Scan for the cell matching the given text and deliver its [x, y] coordinate at center. 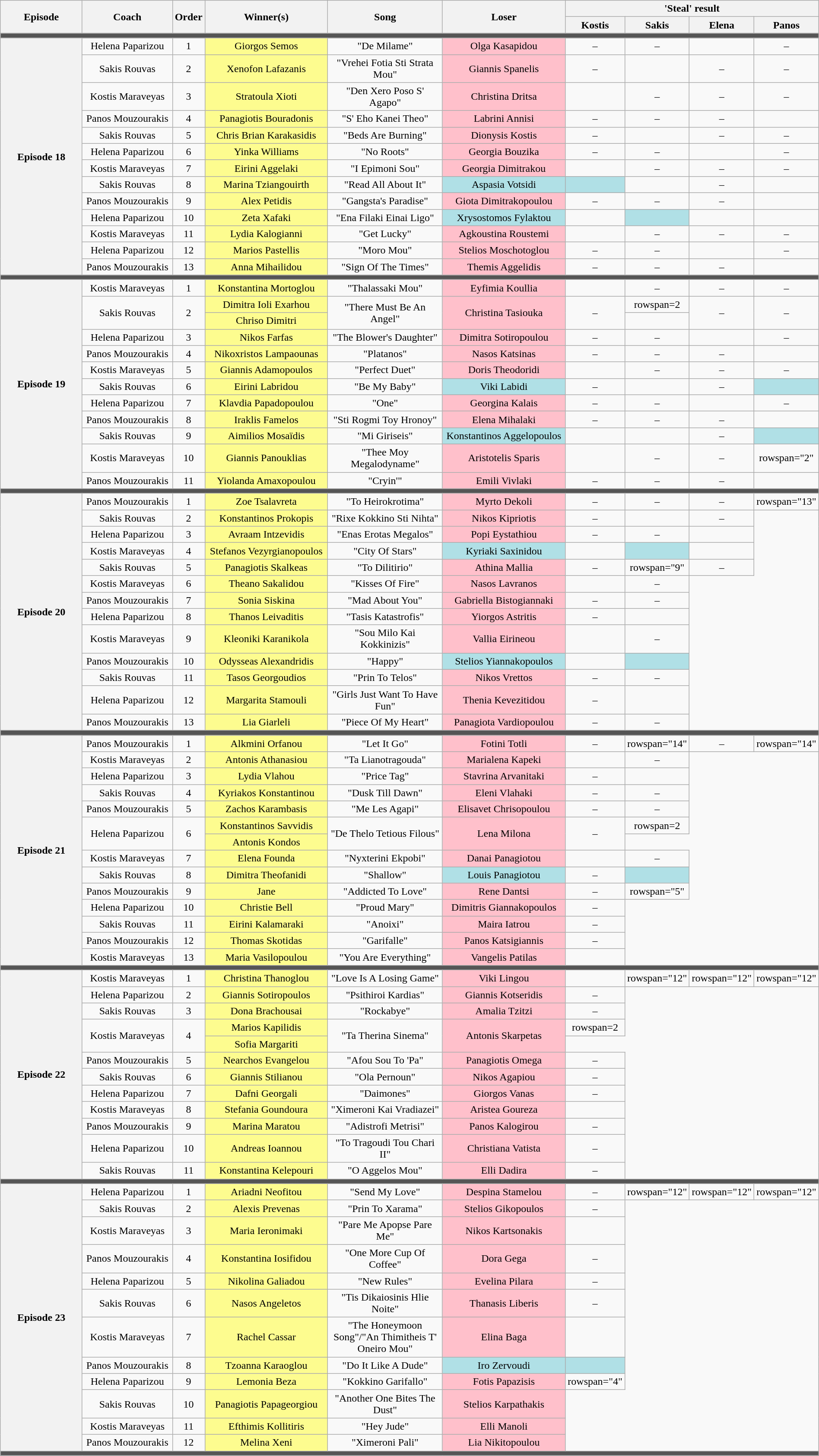
"Addicted To Love" [385, 891]
Kyriaki Saxinidou [504, 551]
Alkmini Orfanou [266, 743]
Episode 18 [41, 156]
Konstantinos Aggelopoulos [504, 436]
Elena Mihalaki [504, 419]
Viki Lingou [504, 978]
"One" [385, 403]
Georgia Bouzika [504, 152]
Aspasia Votsidi [504, 184]
Xenofon Lafazanis [266, 68]
Giota Dimitrakopoulou [504, 201]
"Kisses Of Fire" [385, 584]
"Ximeroni Pali" [385, 1443]
Thomas Skotidas [266, 940]
Tasos Georgoudios [266, 677]
Song [385, 17]
Kyriakos Konstantinou [266, 793]
Sofia Margariti [266, 1044]
"Rixe Kokkino Sti Nihta" [385, 518]
Kleoniki Karanikola [266, 639]
"Beds Are Burning" [385, 135]
"The Blower's Daughter" [385, 337]
"Read All About It" [385, 184]
"Moro Mou" [385, 250]
"S' Eho Kanei Theo" [385, 119]
Christie Bell [266, 908]
"Adistrofi Metrisi" [385, 1126]
Panagiotis Skalkeas [266, 567]
Zachos Karambasis [266, 809]
Antonis Skarpetas [504, 1036]
Maria Vasilopoulou [266, 957]
Odysseas Alexandridis [266, 661]
Eirini Labridou [266, 386]
"Piece Of My Heart" [385, 722]
Konstantina Iosifidou [266, 1258]
Panagiotis Papageorgiou [266, 1404]
Viki Labidi [504, 386]
Thanos Leivaditis [266, 617]
Elena Founda [266, 858]
Stelios Gikopoulos [504, 1208]
Winner(s) [266, 17]
"You Are Everything" [385, 957]
"Garifalle" [385, 940]
Dionysis Kostis [504, 135]
Episode 22 [41, 1074]
Elena [722, 25]
"De Milame" [385, 46]
Chriso Dimitri [266, 321]
Lia Nikitopoulou [504, 1443]
Evelina Pilara [504, 1281]
rowspan="13" [787, 502]
"Pare Me Apopse Pare Me" [385, 1231]
Antonis Kondos [266, 842]
Konstantinos Prokopis [266, 518]
Stelios Moschotoglou [504, 250]
Vallia Eirineou [504, 639]
Panos Kalogirou [504, 1126]
"Send My Love" [385, 1192]
Agkoustina Roustemi [504, 234]
"O Aggelos Mou" [385, 1171]
Aristotelis Sparis [504, 458]
Stelios Yiannakopoulos [504, 661]
Amalia Tzitzi [504, 1011]
"No Roots" [385, 152]
Andreas Ioannou [266, 1149]
"The Honeymoon Song"/"An Thimitheis T' Oneiro Mou" [385, 1337]
Emili Vivlaki [504, 481]
Margarita Stamouli [266, 700]
Olga Kasapidou [504, 46]
"Ola Pernoun" [385, 1077]
Maira Iatrou [504, 924]
Despina Stamelou [504, 1192]
"Ximeroni Kai Vradiazei" [385, 1110]
"Me Les Agapi" [385, 809]
"Be My Baby" [385, 386]
"Dusk Till Dawn" [385, 793]
"Thalassaki Mou" [385, 288]
Lia Giarleli [266, 722]
Danai Panagiotou [504, 858]
Themis Aggelidis [504, 267]
Dimitris Giannakopoulos [504, 908]
"Sti Rogmi Toy Hronoy" [385, 419]
Rene Dantsi [504, 891]
Stefania Goundoura [266, 1110]
Jane [266, 891]
Giannis Kotseridis [504, 994]
Lydia Vlahou [266, 776]
Chris Brian Karakasidis [266, 135]
"Love Is A Losing Game" [385, 978]
Elli Manoli [504, 1426]
Nikos Farfas [266, 337]
"Prin To Xarama" [385, 1208]
"To Dilitirio" [385, 567]
Giorgos Semos [266, 46]
"Afou Sou To 'Pa" [385, 1060]
Iraklis Famelos [266, 419]
Georgina Kalais [504, 403]
Alex Petidis [266, 201]
Eleni Vlahaki [504, 793]
"Do It Like A Dude" [385, 1365]
Yiorgos Astritis [504, 617]
rowspan="9" [657, 567]
Marina Maratou [266, 1126]
"Kokkino Garifallo" [385, 1382]
Eyfimia Koullia [504, 288]
Doris Theodoridi [504, 370]
"Sign Of The Times" [385, 267]
"City Of Stars" [385, 551]
Dora Gega [504, 1258]
Labrini Annisi [504, 119]
Tzoanna Karaoglou [266, 1365]
Dimitra Ioli Exarhou [266, 304]
Yinka Williams [266, 152]
"Platanos" [385, 354]
Rachel Cassar [266, 1337]
Popi Eystathiou [504, 535]
"Perfect Duet" [385, 370]
Nikos Kipriotis [504, 518]
Order [188, 17]
Christina Dritsa [504, 97]
"De Thelo Tetious Filous" [385, 834]
Antonis Athanasiou [266, 760]
Marialena Kapeki [504, 760]
Lydia Kalogianni [266, 234]
Nasos Angeletos [266, 1303]
Giannis Stilianou [266, 1077]
"Get Lucky" [385, 234]
'Steal' result [692, 9]
Lemonia Beza [266, 1382]
"Let It Go" [385, 743]
Eirini Kalamaraki [266, 924]
"Girls Just Want To Have Fun" [385, 700]
Coach [127, 17]
rowspan="4" [595, 1382]
Maria Ieronimaki [266, 1231]
"There Must Be An Angel" [385, 313]
Louis Panagiotou [504, 875]
Efthimis Kollitiris [266, 1426]
Xrysostomos Fylaktou [504, 217]
"Happy" [385, 661]
"Psithiroi Kardias" [385, 994]
Sonia Siskina [266, 600]
Thenia Kevezitidou [504, 700]
"Price Tag" [385, 776]
Episode [41, 17]
Marios Kapilidis [266, 1028]
"To Tragoudi Tou Chari II" [385, 1149]
"Thee Moy Megalodyname" [385, 458]
"Den Xero Poso S' Agapo" [385, 97]
"Another One Bites The Dust" [385, 1404]
Lena Milona [504, 834]
Giorgos Vanas [504, 1093]
"Prin To Telos" [385, 677]
Klavdia Papadopoulou [266, 403]
"Proud Mary" [385, 908]
Marios Pastellis [266, 250]
Konstantina Mortoglou [266, 288]
"Mad About You" [385, 600]
Nasos Katsinas [504, 354]
"Enas Erotas Megalos" [385, 535]
Loser [504, 17]
Aristea Goureza [504, 1110]
Stelios Karpathakis [504, 1404]
Nearchos Evangelou [266, 1060]
"Vrehei Fotia Sti Strata Mou" [385, 68]
Iro Zervoudi [504, 1365]
Marina Tziangouirth [266, 184]
Nikoxristos Lampaounas [266, 354]
Elina Baga [504, 1337]
"Rockabye" [385, 1011]
Panagiota Vardiopoulou [504, 722]
Episode 23 [41, 1317]
Ariadni Neofitou [266, 1192]
Kostis [595, 25]
Anna Mihailidou [266, 267]
"Shallow" [385, 875]
"Ta Lianotragouda" [385, 760]
"Nyxterini Ekpobi" [385, 858]
Panagiotis Omega [504, 1060]
Theano Sakalidou [266, 584]
Panos [787, 25]
Panagiotis Bouradonis [266, 119]
Nikos Kartsonakis [504, 1231]
"To Heirokrotima" [385, 502]
Fotis Papazisis [504, 1382]
Eirini Aggelaki [266, 168]
"Mi Giriseis" [385, 436]
Episode 21 [41, 850]
Dona Brachousai [266, 1011]
Christina Tasiouka [504, 313]
Giannis Spanelis [504, 68]
Thanasis Liberis [504, 1303]
Dimitra Theofanidi [266, 875]
Athina Mallia [504, 567]
"New Rules" [385, 1281]
"Ta Therina Sinema" [385, 1036]
"Tasis Katastrofis" [385, 617]
Avraam Intzevidis [266, 535]
"Gangsta's Paradise" [385, 201]
Episode 19 [41, 384]
Konstantinos Savvidis [266, 826]
"Ena Filaki Einai Ligo" [385, 217]
Giannis Panouklias [266, 458]
rowspan="5" [657, 891]
Nasos Lavranos [504, 584]
Georgia Dimitrakou [504, 168]
"Daimones" [385, 1093]
"One More Cup Of Coffee" [385, 1258]
Christina Thanoglou [266, 978]
Nikos Agapiou [504, 1077]
Sakis [657, 25]
Konstantina Kelepouri [266, 1171]
"I Epimoni Sou" [385, 168]
Stratoula Xioti [266, 97]
Elisavet Chrisopoulou [504, 809]
rowspan="2" [787, 458]
Yiolanda Amaxopoulou [266, 481]
Dimitra Sotiropoulou [504, 337]
Melina Xeni [266, 1443]
"Tis Dikaiosinis Hlie Noite" [385, 1303]
Zoe Tsalavreta [266, 502]
Aimilios Mosaïdis [266, 436]
"Cryin'" [385, 481]
Myrto Dekoli [504, 502]
Christiana Vatista [504, 1149]
Episode 20 [41, 612]
Fotini Totli [504, 743]
Alexis Prevenas [266, 1208]
Nikos Vrettos [504, 677]
Panos Katsigiannis [504, 940]
Gabriella Bistogiannaki [504, 600]
Giannis Adamopoulos [266, 370]
Elli Dadira [504, 1171]
Zeta Xafaki [266, 217]
"Hey Jude" [385, 1426]
Nikolina Galiadou [266, 1281]
"Sou Milo Kai Kokkinizis" [385, 639]
Vangelis Patilas [504, 957]
Giannis Sotiropoulos [266, 994]
Dafni Georgali [266, 1093]
Stavrina Arvanitaki [504, 776]
"Anoixi" [385, 924]
Stefanos Vezyrgianopoulos [266, 551]
